Return (x, y) of the center of cell containing provided text 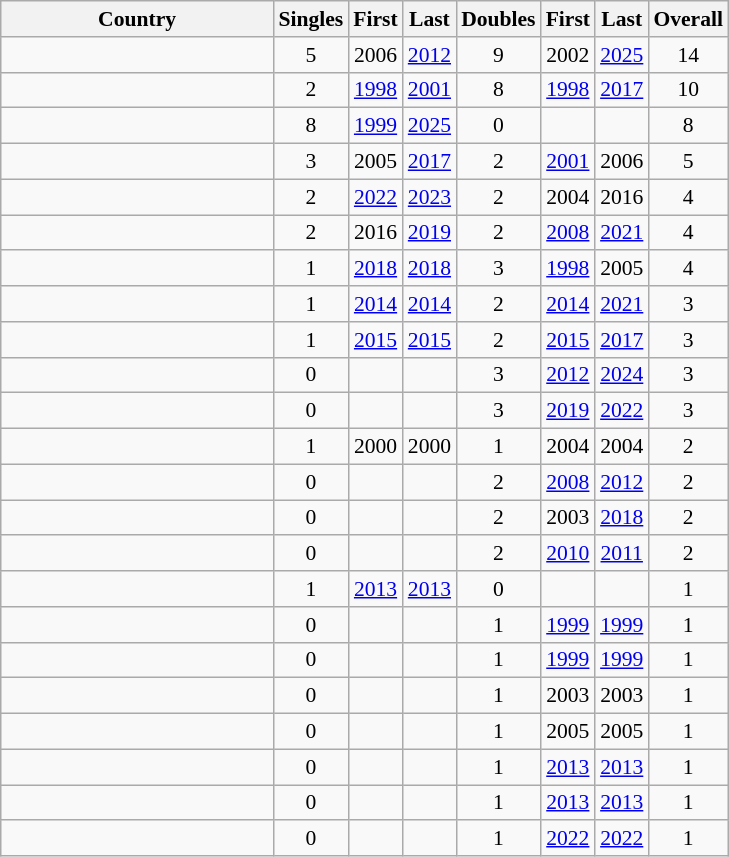
2002 (568, 55)
2011 (622, 554)
14 (688, 55)
Doubles (498, 19)
2023 (430, 197)
2010 (568, 554)
Country (138, 19)
10 (688, 90)
9 (498, 55)
2024 (622, 375)
Overall (688, 19)
Singles (310, 19)
